Locate the cell with the specified text and output its [X, Y] center coordinate. 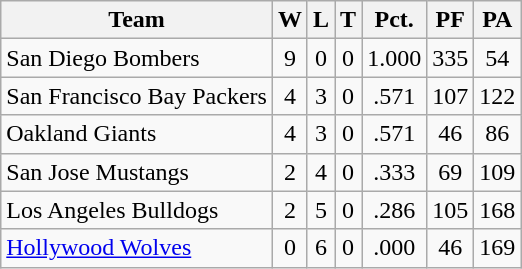
169 [498, 248]
Los Angeles Bulldogs [137, 210]
San Jose Mustangs [137, 172]
L [320, 20]
107 [450, 96]
54 [498, 58]
Oakland Giants [137, 134]
168 [498, 210]
86 [498, 134]
.000 [394, 248]
9 [290, 58]
69 [450, 172]
122 [498, 96]
T [348, 20]
Team [137, 20]
W [290, 20]
6 [320, 248]
Pct. [394, 20]
.333 [394, 172]
San Francisco Bay Packers [137, 96]
109 [498, 172]
San Diego Bombers [137, 58]
Hollywood Wolves [137, 248]
PF [450, 20]
PA [498, 20]
.286 [394, 210]
1.000 [394, 58]
5 [320, 210]
335 [450, 58]
105 [450, 210]
